Scan for the cell matching the given text and deliver its [x, y] coordinate at center. 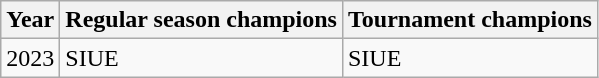
Year [30, 20]
2023 [30, 58]
Regular season champions [202, 20]
Tournament champions [470, 20]
